Pinpoint the cell where the given text exists, returning its (x, y) midpoint coordinate. 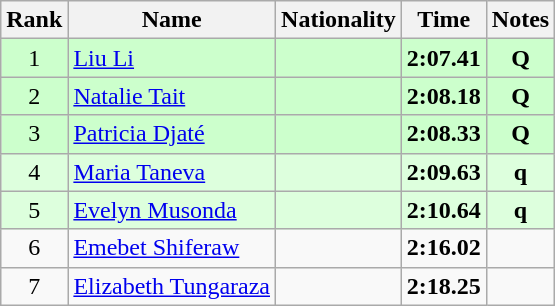
2:10.64 (444, 210)
2:09.63 (444, 172)
2:08.33 (444, 134)
Name (172, 20)
2 (34, 96)
Time (444, 20)
Notes (520, 20)
Liu Li (172, 58)
3 (34, 134)
Rank (34, 20)
Emebet Shiferaw (172, 248)
2:16.02 (444, 248)
2:07.41 (444, 58)
Natalie Tait (172, 96)
2:08.18 (444, 96)
7 (34, 286)
Maria Taneva (172, 172)
1 (34, 58)
2:18.25 (444, 286)
Nationality (339, 20)
Evelyn Musonda (172, 210)
6 (34, 248)
5 (34, 210)
4 (34, 172)
Patricia Djaté (172, 134)
Elizabeth Tungaraza (172, 286)
